Pinpoint the cell where the given text exists, returning its (x, y) midpoint coordinate. 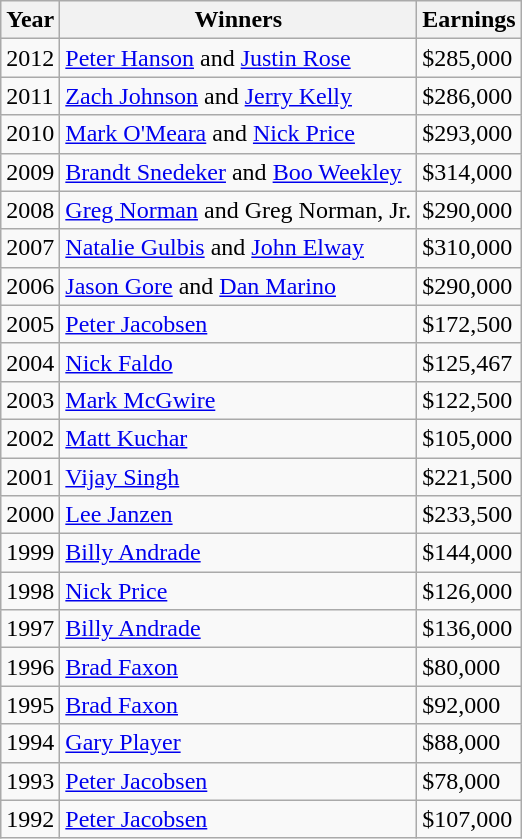
2005 (30, 324)
2000 (30, 515)
1994 (30, 743)
$286,000 (469, 96)
1999 (30, 553)
2008 (30, 210)
Gary Player (238, 743)
Winners (238, 20)
Mark O'Meara and Nick Price (238, 134)
Brandt Snedeker and Boo Weekley (238, 172)
$126,000 (469, 591)
Lee Janzen (238, 515)
Matt Kuchar (238, 438)
2010 (30, 134)
1995 (30, 705)
$80,000 (469, 667)
1993 (30, 781)
$285,000 (469, 58)
$122,500 (469, 400)
$221,500 (469, 477)
2012 (30, 58)
Jason Gore and Dan Marino (238, 286)
$107,000 (469, 819)
Greg Norman and Greg Norman, Jr. (238, 210)
1996 (30, 667)
$144,000 (469, 553)
$314,000 (469, 172)
$172,500 (469, 324)
2001 (30, 477)
1997 (30, 629)
1998 (30, 591)
Natalie Gulbis and John Elway (238, 248)
Zach Johnson and Jerry Kelly (238, 96)
Mark McGwire (238, 400)
$233,500 (469, 515)
$105,000 (469, 438)
Vijay Singh (238, 477)
2003 (30, 400)
Nick Faldo (238, 362)
Peter Hanson and Justin Rose (238, 58)
Year (30, 20)
2002 (30, 438)
2004 (30, 362)
1992 (30, 819)
Nick Price (238, 591)
2007 (30, 248)
2009 (30, 172)
$125,467 (469, 362)
$78,000 (469, 781)
$310,000 (469, 248)
2006 (30, 286)
$92,000 (469, 705)
$293,000 (469, 134)
$88,000 (469, 743)
2011 (30, 96)
Earnings (469, 20)
$136,000 (469, 629)
